Determine the (X, Y) coordinate at the center of the cell enclosing the given text.  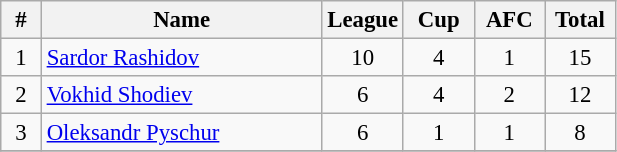
Oleksandr Pyschur (182, 133)
Total (580, 20)
Sardor Rashidov (182, 58)
3 (22, 133)
8 (580, 133)
Name (182, 20)
Cup (438, 20)
15 (580, 58)
League (362, 20)
AFC (510, 20)
10 (362, 58)
12 (580, 95)
# (22, 20)
Vokhid Shodiev (182, 95)
